Detect which cell encompasses the target text, then output its (X, Y) center coordinate. 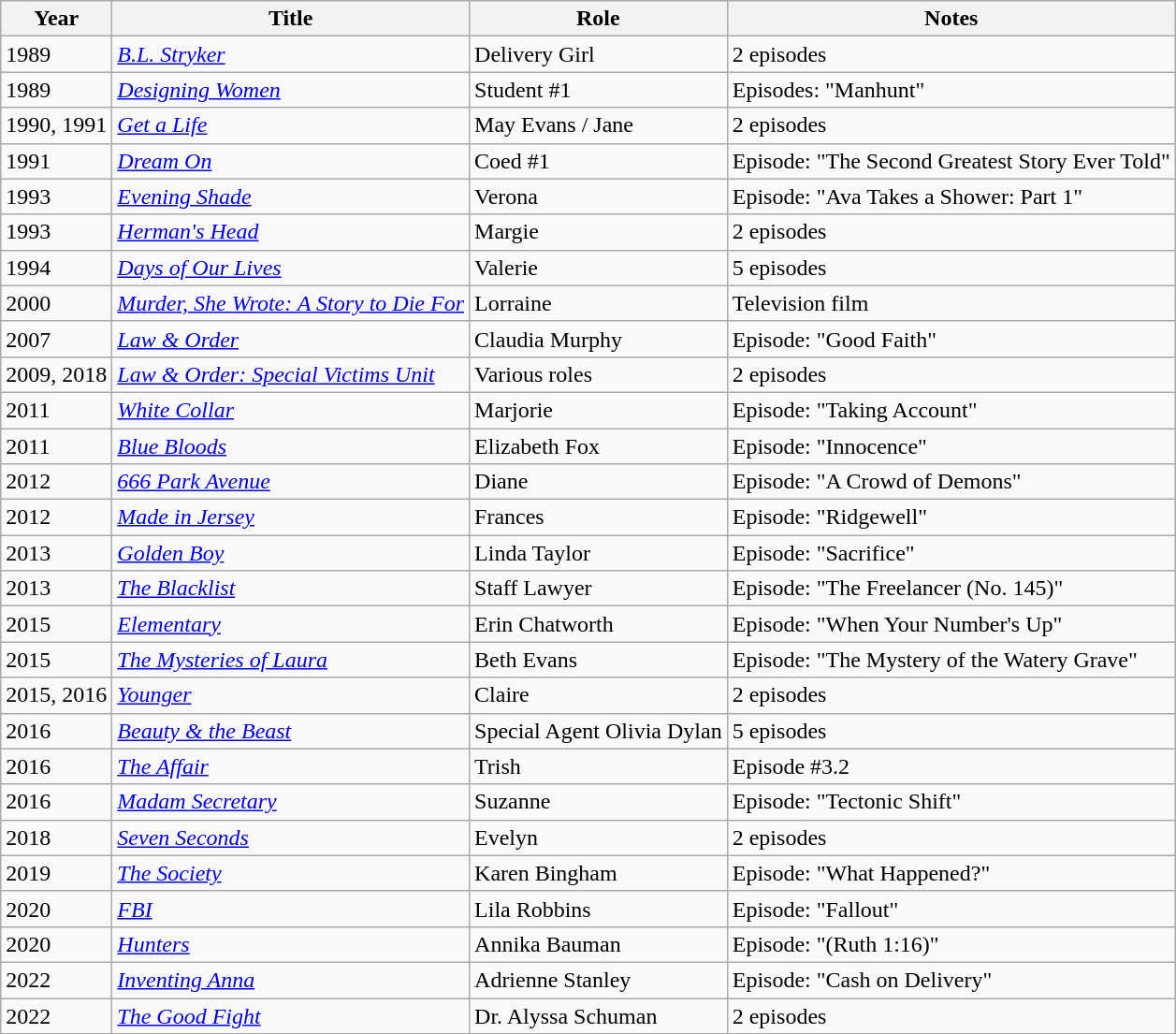
Murder, She Wrote: A Story to Die For (291, 303)
Valerie (599, 268)
FBI (291, 909)
Episodes: "Manhunt" (951, 90)
Lila Robbins (599, 909)
Lorraine (599, 303)
Linda Taylor (599, 553)
Law & Order: Special Victims Unit (291, 374)
Episode: "Ava Takes a Shower: Part 1" (951, 197)
Episode: "The Second Greatest Story Ever Told" (951, 161)
Coed #1 (599, 161)
2018 (56, 837)
The Society (291, 873)
The Affair (291, 766)
Episode: "Cash on Delivery" (951, 980)
Made in Jersey (291, 517)
Annika Bauman (599, 944)
Claudia Murphy (599, 339)
Episode: "Taking Account" (951, 410)
2015, 2016 (56, 695)
2009, 2018 (56, 374)
The Good Fight (291, 1015)
Law & Order (291, 339)
Days of Our Lives (291, 268)
Episode: "What Happened?" (951, 873)
Year (56, 19)
Episode: "Fallout" (951, 909)
Inventing Anna (291, 980)
Frances (599, 517)
Episode #3.2 (951, 766)
Evelyn (599, 837)
Erin Chatworth (599, 624)
Trish (599, 766)
2007 (56, 339)
666 Park Avenue (291, 482)
Marjorie (599, 410)
Karen Bingham (599, 873)
1991 (56, 161)
The Mysteries of Laura (291, 660)
Herman's Head (291, 232)
Margie (599, 232)
Elizabeth Fox (599, 446)
Elementary (291, 624)
Student #1 (599, 90)
Title (291, 19)
Episode: "When Your Number's Up" (951, 624)
2019 (56, 873)
Younger (291, 695)
Role (599, 19)
Episode: "Innocence" (951, 446)
Dream On (291, 161)
White Collar (291, 410)
Get a Life (291, 125)
Beth Evans (599, 660)
Episode: "The Mystery of the Watery Grave" (951, 660)
Dr. Alyssa Schuman (599, 1015)
Seven Seconds (291, 837)
Madam Secretary (291, 802)
Television film (951, 303)
Suzanne (599, 802)
Adrienne Stanley (599, 980)
Staff Lawyer (599, 589)
Episode: "Good Faith" (951, 339)
Hunters (291, 944)
Beauty & the Beast (291, 731)
2000 (56, 303)
Diane (599, 482)
Evening Shade (291, 197)
Episode: "(Ruth 1:16)" (951, 944)
Episode: "The Freelancer (No. 145)" (951, 589)
Episode: "Tectonic Shift" (951, 802)
Designing Women (291, 90)
Notes (951, 19)
Verona (599, 197)
1994 (56, 268)
Special Agent Olivia Dylan (599, 731)
The Blacklist (291, 589)
Various roles (599, 374)
Episode: "Sacrifice" (951, 553)
Delivery Girl (599, 54)
Claire (599, 695)
Golden Boy (291, 553)
B.L. Stryker (291, 54)
1990, 1991 (56, 125)
Blue Bloods (291, 446)
May Evans / Jane (599, 125)
Episode: "Ridgewell" (951, 517)
Episode: "A Crowd of Demons" (951, 482)
